Return the (x, y) coordinate for the center point of the cell that contains the specified text.  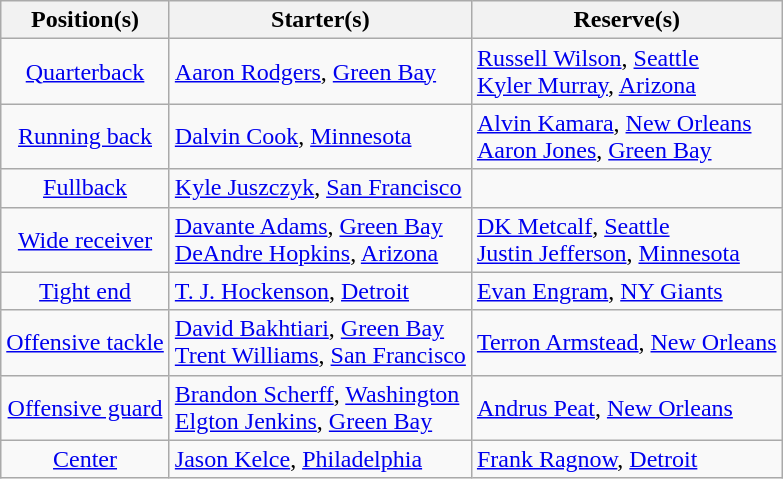
Russell Wilson, Seattle Kyler Murray, Arizona (626, 72)
Andrus Peat, New Orleans (626, 408)
Tight end (86, 291)
DK Metcalf, Seattle Justin Jefferson, Minnesota (626, 240)
David Bakhtiari, Green Bay Trent Williams, San Francisco (320, 342)
Position(s) (86, 20)
Fullback (86, 188)
Aaron Rodgers, Green Bay (320, 72)
Wide receiver (86, 240)
Running back (86, 136)
Offensive tackle (86, 342)
Starter(s) (320, 20)
Offensive guard (86, 408)
Reserve(s) (626, 20)
Brandon Scherff, Washington Elgton Jenkins, Green Bay (320, 408)
T. J. Hockenson, Detroit (320, 291)
Center (86, 459)
Jason Kelce, Philadelphia (320, 459)
Davante Adams, Green Bay DeAndre Hopkins, Arizona (320, 240)
Dalvin Cook, Minnesota (320, 136)
Terron Armstead, New Orleans (626, 342)
Alvin Kamara, New Orleans Aaron Jones, Green Bay (626, 136)
Evan Engram, NY Giants (626, 291)
Quarterback (86, 72)
Frank Ragnow, Detroit (626, 459)
Kyle Juszczyk, San Francisco (320, 188)
